Provide the [X, Y] coordinate of the cell's center where the given text is located.  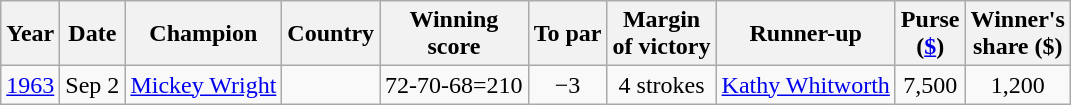
1963 [30, 85]
Sep 2 [92, 85]
1,200 [1018, 85]
Marginof victory [662, 34]
72-70-68=210 [454, 85]
Purse($) [930, 34]
−3 [568, 85]
Kathy Whitworth [806, 85]
Champion [204, 34]
Date [92, 34]
To par [568, 34]
Mickey Wright [204, 85]
7,500 [930, 85]
4 strokes [662, 85]
Winner'sshare ($) [1018, 34]
Year [30, 34]
Runner-up [806, 34]
Winningscore [454, 34]
Country [331, 34]
